Return [X, Y] of the center of cell containing provided text 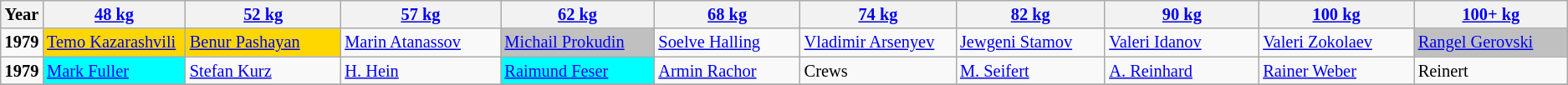
82 kg [1030, 14]
M. Seifert [1030, 71]
Vladimir Arsenyev [878, 42]
Jewgeni Stamov [1030, 42]
Soelve Halling [727, 42]
Valeri Zokolaev [1336, 42]
Mark Fuller [114, 71]
52 kg [263, 14]
Valeri Idanov [1182, 42]
100+ kg [1491, 14]
A. Reinhard [1182, 71]
90 kg [1182, 14]
Armin Rachor [727, 71]
Stefan Kurz [263, 71]
Benur Pashayan [263, 42]
100 kg [1336, 14]
Crews [878, 71]
57 kg [420, 14]
Temo Kazarashvili [114, 42]
62 kg [578, 14]
H. Hein [420, 71]
Raimund Feser [578, 71]
Reinert [1491, 71]
74 kg [878, 14]
68 kg [727, 14]
48 kg [114, 14]
Rangel Gerovski [1491, 42]
Year [22, 14]
Marin Atanassov [420, 42]
Michail Prokudin [578, 42]
Rainer Weber [1336, 71]
